Provide the [x, y] coordinate of the cell's center where the given text is located.  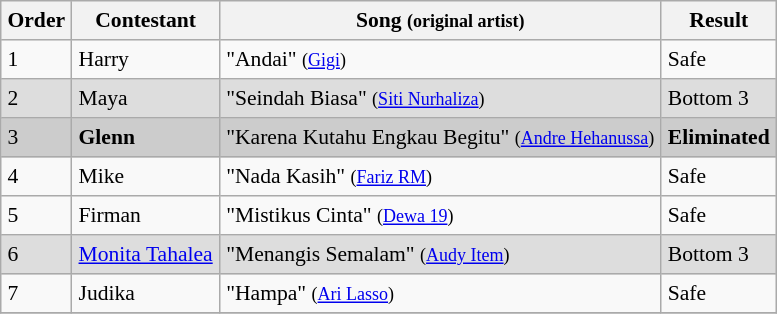
Harry [146, 60]
"Karena Kutahu Engkau Begitu" (Andre Hehanussa) [440, 138]
5 [36, 216]
"Menangis Semalam" (Audy Item) [440, 254]
"Hampa" (Ari Lasso) [440, 294]
1 [36, 60]
Mike [146, 176]
Firman [146, 216]
3 [36, 138]
Maya [146, 98]
Monita Tahalea [146, 254]
Result [718, 20]
2 [36, 98]
"Andai" (Gigi) [440, 60]
"Seindah Biasa" (Siti Nurhaliza) [440, 98]
Eliminated [718, 138]
Judika [146, 294]
Song (original artist) [440, 20]
"Mistikus Cinta" (Dewa 19) [440, 216]
Glenn [146, 138]
"Nada Kasih" (Fariz RM) [440, 176]
Contestant [146, 20]
7 [36, 294]
4 [36, 176]
Order [36, 20]
6 [36, 254]
